Identify which cell holds the provided text, then report its (x, y) central coordinate. 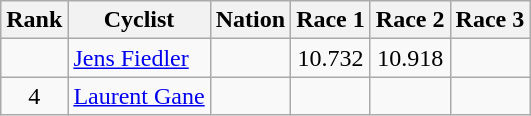
Jens Fiedler (139, 58)
Race 2 (410, 20)
10.732 (331, 58)
10.918 (410, 58)
Race 1 (331, 20)
Laurent Gane (139, 96)
Nation (250, 20)
4 (34, 96)
Race 3 (490, 20)
Rank (34, 20)
Cyclist (139, 20)
